Capture the cell that displays the provided text and extract its (x, y) central coordinate. 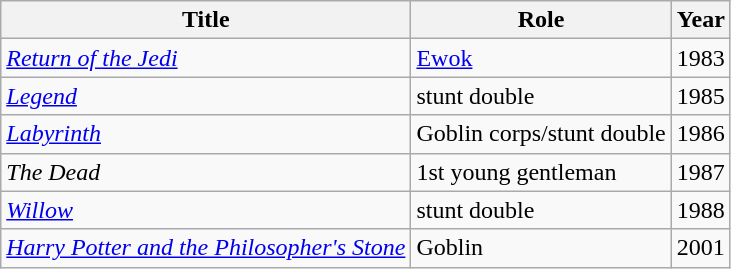
Legend (206, 96)
Harry Potter and the Philosopher's Stone (206, 248)
1988 (700, 210)
The Dead (206, 172)
1986 (700, 134)
Labyrinth (206, 134)
2001 (700, 248)
Ewok (541, 58)
Return of the Jedi (206, 58)
1st young gentleman (541, 172)
1983 (700, 58)
Willow (206, 210)
Role (541, 20)
Goblin (541, 248)
Goblin corps/stunt double (541, 134)
Title (206, 20)
1985 (700, 96)
Year (700, 20)
1987 (700, 172)
